Identify which cell holds the provided text, then report its [X, Y] central coordinate. 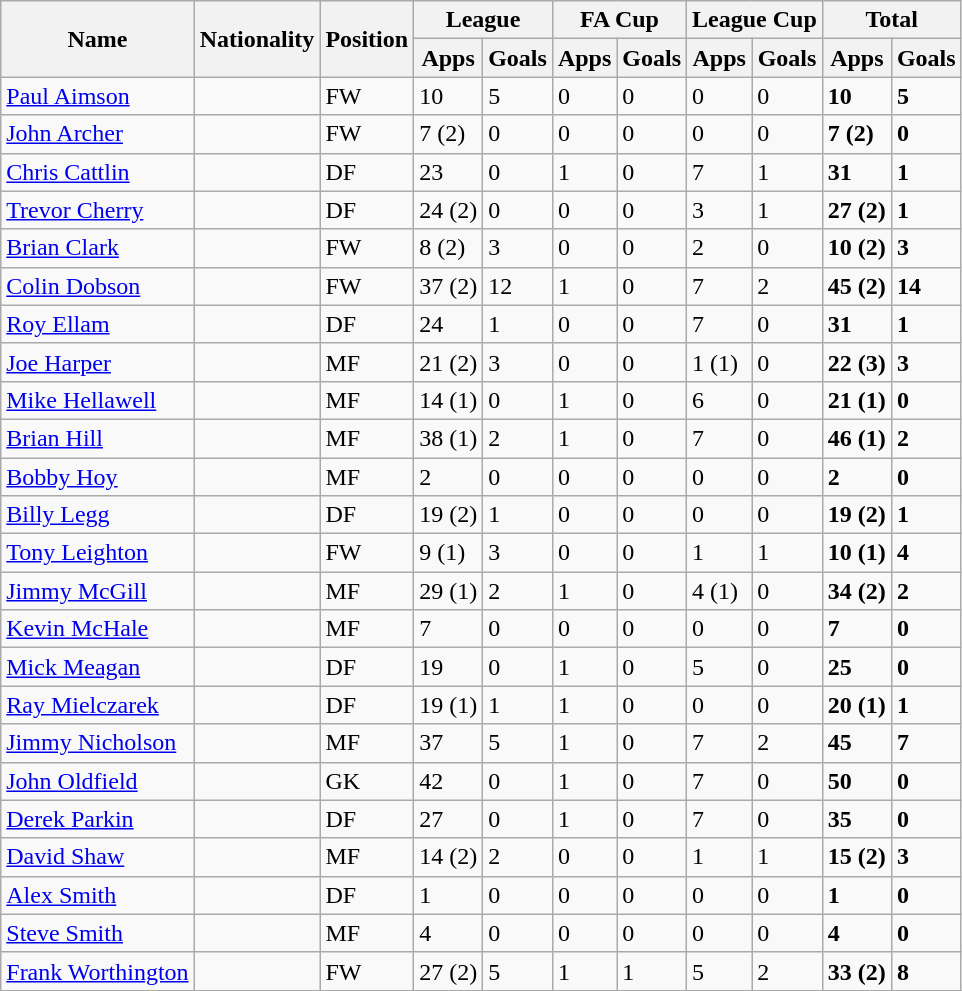
Brian Clark [98, 248]
24 [448, 324]
9 (1) [448, 553]
14 (2) [448, 857]
34 (2) [856, 591]
21 (2) [448, 362]
1 (1) [720, 362]
6 [720, 400]
Chris Cattlin [98, 172]
Brian Hill [98, 438]
14 (1) [448, 400]
FA Cup [619, 20]
37 (2) [448, 286]
Total [892, 20]
John Oldfield [98, 781]
10 (1) [856, 553]
8 [926, 971]
20 (1) [856, 705]
David Shaw [98, 857]
Joe Harper [98, 362]
Steve Smith [98, 933]
19 [448, 667]
22 (3) [856, 362]
35 [856, 819]
37 [448, 743]
25 [856, 667]
Kevin McHale [98, 629]
21 (1) [856, 400]
8 (2) [448, 248]
Trevor Cherry [98, 210]
Position [367, 39]
14 [926, 286]
Colin Dobson [98, 286]
Alex Smith [98, 895]
38 (1) [448, 438]
23 [448, 172]
Mick Meagan [98, 667]
Tony Leighton [98, 553]
4 (1) [720, 591]
Mike Hellawell [98, 400]
Frank Worthington [98, 971]
46 (1) [856, 438]
Nationality [257, 39]
Jimmy Nicholson [98, 743]
27 [448, 819]
33 (2) [856, 971]
Roy Ellam [98, 324]
29 (1) [448, 591]
Name [98, 39]
12 [518, 286]
John Archer [98, 134]
10 (2) [856, 248]
42 [448, 781]
Derek Parkin [98, 819]
Ray Mielczarek [98, 705]
Bobby Hoy [98, 477]
Billy Legg [98, 515]
League Cup [755, 20]
League [484, 20]
GK [367, 781]
15 (2) [856, 857]
24 (2) [448, 210]
Jimmy McGill [98, 591]
50 [856, 781]
45 [856, 743]
19 (1) [448, 705]
Paul Aimson [98, 96]
45 (2) [856, 286]
